Pinpoint the cell where the given text exists, returning its [X, Y] midpoint coordinate. 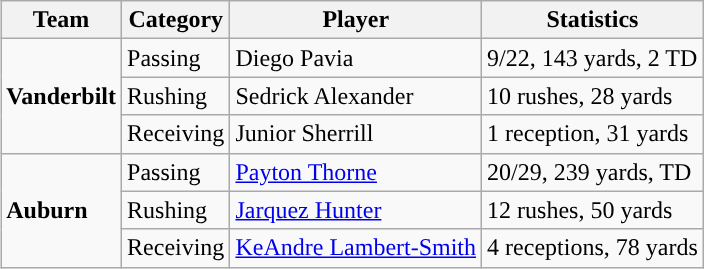
10 rushes, 28 yards [593, 96]
20/29, 239 yards, TD [593, 172]
Vanderbilt [62, 96]
4 receptions, 78 yards [593, 248]
KeAndre Lambert-Smith [356, 248]
Junior Sherrill [356, 134]
Payton Thorne [356, 172]
Diego Pavia [356, 58]
Statistics [593, 20]
9/22, 143 yards, 2 TD [593, 58]
Player [356, 20]
Sedrick Alexander [356, 96]
1 reception, 31 yards [593, 134]
Jarquez Hunter [356, 210]
Category [176, 20]
Team [62, 20]
Auburn [62, 210]
12 rushes, 50 yards [593, 210]
